Locate the cell with the specified text and output its [X, Y] center coordinate. 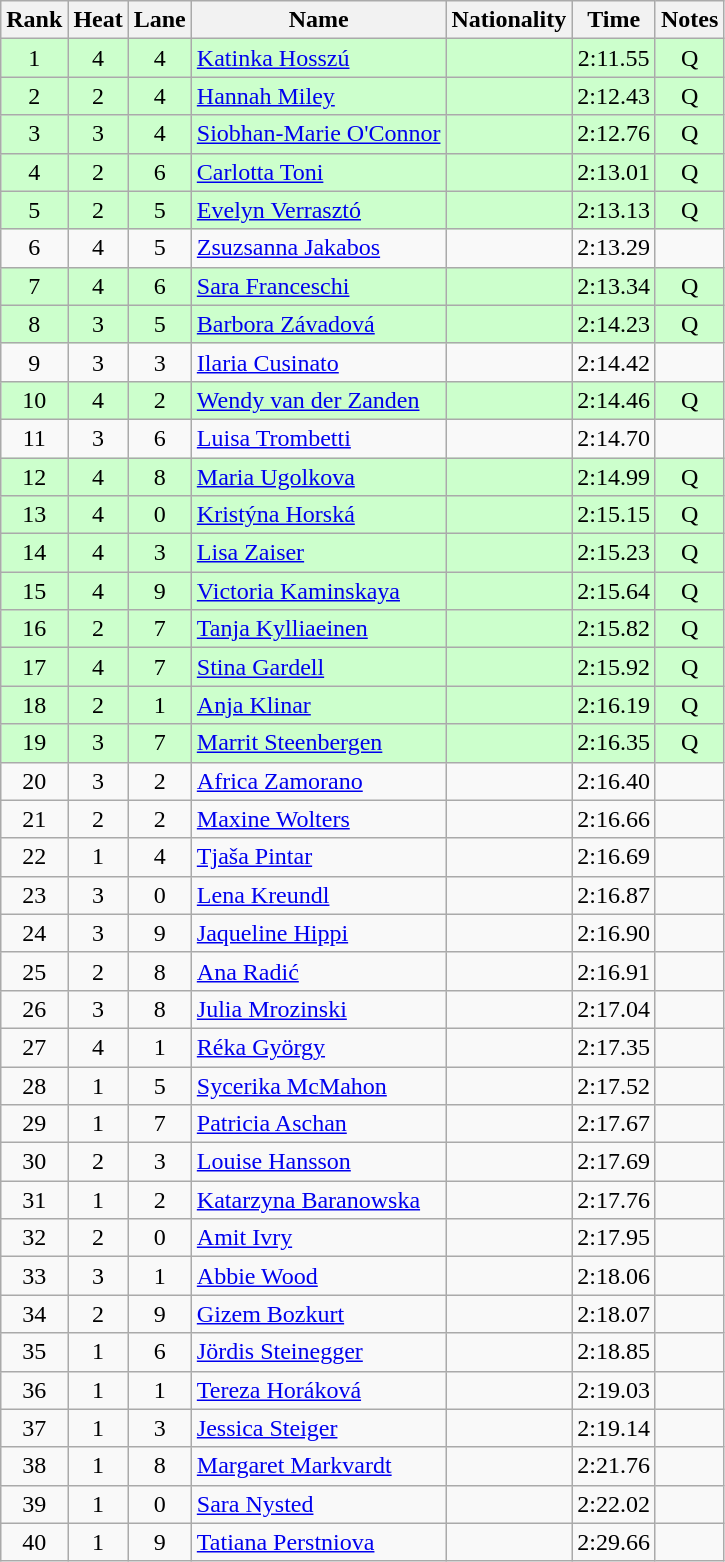
21 [34, 819]
2:15.64 [614, 591]
2:13.01 [614, 172]
Marrit Steenbergen [318, 743]
Siobhan-Marie O'Connor [318, 134]
Lisa Zaiser [318, 553]
Name [318, 20]
2:14.42 [614, 362]
Wendy van der Zanden [318, 400]
Amit Ivry [318, 1238]
2:16.19 [614, 705]
25 [34, 971]
Katinka Hosszú [318, 58]
12 [34, 477]
Tjaša Pintar [318, 857]
Réka György [318, 1047]
2:17.76 [614, 1200]
Lane [160, 20]
2:19.14 [614, 1428]
Heat [98, 20]
Maxine Wolters [318, 819]
Ana Radić [318, 971]
Victoria Kaminskaya [318, 591]
Hannah Miley [318, 96]
27 [34, 1047]
2:19.03 [614, 1390]
2:17.52 [614, 1085]
Carlotta Toni [318, 172]
20 [34, 781]
2:15.82 [614, 629]
35 [34, 1352]
2:18.06 [614, 1276]
13 [34, 515]
37 [34, 1428]
36 [34, 1390]
14 [34, 553]
29 [34, 1124]
2:16.40 [614, 781]
2:18.85 [614, 1352]
Margaret Markvardt [318, 1466]
2:16.87 [614, 895]
2:29.66 [614, 1542]
Katarzyna Baranowska [318, 1200]
Nationality [509, 20]
2:17.04 [614, 1009]
Lena Kreundl [318, 895]
Jaqueline Hippi [318, 933]
2:14.99 [614, 477]
2:15.23 [614, 553]
2:17.35 [614, 1047]
Sara Nysted [318, 1504]
Tereza Horáková [318, 1390]
40 [34, 1542]
18 [34, 705]
Time [614, 20]
2:16.91 [614, 971]
10 [34, 400]
11 [34, 438]
Barbora Závadová [318, 324]
2:16.69 [614, 857]
16 [34, 629]
15 [34, 591]
Evelyn Verrasztó [318, 210]
2:13.13 [614, 210]
Gizem Bozkurt [318, 1314]
2:13.29 [614, 248]
Tanja Kylliaeinen [318, 629]
38 [34, 1466]
31 [34, 1200]
2:22.02 [614, 1504]
Jessica Steiger [318, 1428]
2:16.35 [614, 743]
2:14.23 [614, 324]
28 [34, 1085]
Notes [689, 20]
2:17.67 [614, 1124]
32 [34, 1238]
Rank [34, 20]
2:16.66 [614, 819]
2:15.15 [614, 515]
2:11.55 [614, 58]
33 [34, 1276]
2:13.34 [614, 286]
30 [34, 1162]
2:18.07 [614, 1314]
Stina Gardell [318, 667]
Abbie Wood [318, 1276]
Tatiana Perstniova [318, 1542]
2:14.46 [614, 400]
19 [34, 743]
Anja Klinar [318, 705]
2:12.76 [614, 134]
Louise Hansson [318, 1162]
2:17.95 [614, 1238]
Patricia Aschan [318, 1124]
Ilaria Cusinato [318, 362]
2:17.69 [614, 1162]
Zsuzsanna Jakabos [318, 248]
26 [34, 1009]
24 [34, 933]
2:21.76 [614, 1466]
Sycerika McMahon [318, 1085]
Luisa Trombetti [318, 438]
2:12.43 [614, 96]
22 [34, 857]
39 [34, 1504]
34 [34, 1314]
23 [34, 895]
Sara Franceschi [318, 286]
Maria Ugolkova [318, 477]
2:14.70 [614, 438]
Julia Mrozinski [318, 1009]
2:16.90 [614, 933]
17 [34, 667]
2:15.92 [614, 667]
Kristýna Horská [318, 515]
Jördis Steinegger [318, 1352]
Africa Zamorano [318, 781]
